Return [x, y] of the center of cell containing provided text 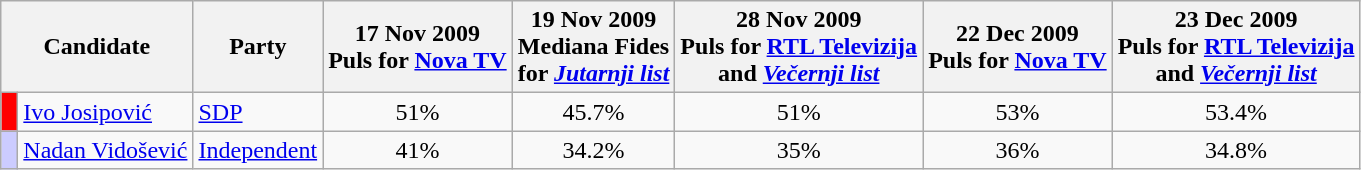
Independent [258, 150]
23 Dec 2009Puls for RTL Televizija and Večernji list [1236, 47]
22 Dec 2009Puls for Nova TV [1018, 47]
Ivo Josipović [106, 112]
Party [258, 47]
28 Nov 2009Puls for RTL Televizija and Večernji list [799, 47]
53.4% [1236, 112]
53% [1018, 112]
SDP [258, 112]
19 Nov 2009Mediana Fidesfor Jutarnji list [594, 47]
45.7% [594, 112]
34.2% [594, 150]
36% [1018, 150]
Nadan Vidošević [106, 150]
Candidate [97, 47]
34.8% [1236, 150]
17 Nov 2009Puls for Nova TV [418, 47]
35% [799, 150]
41% [418, 150]
